For the text-containing cell, return its midpoint in [x, y] coordinate format. 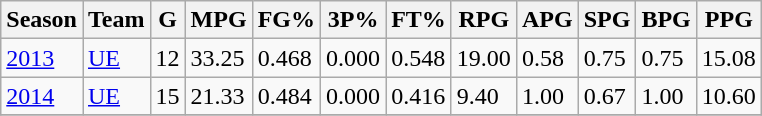
15.08 [728, 58]
0.416 [419, 96]
MPG [218, 20]
10.60 [728, 96]
0.58 [547, 58]
19.00 [484, 58]
0.468 [286, 58]
9.40 [484, 96]
Team [116, 20]
3P% [354, 20]
FT% [419, 20]
21.33 [218, 96]
G [168, 20]
12 [168, 58]
Season [42, 20]
0.484 [286, 96]
2013 [42, 58]
PPG [728, 20]
FG% [286, 20]
33.25 [218, 58]
BPG [666, 20]
RPG [484, 20]
SPG [607, 20]
0.67 [607, 96]
2014 [42, 96]
15 [168, 96]
0.548 [419, 58]
APG [547, 20]
